Extract the (X, Y) coordinate from the center of the cell holding the provided text.  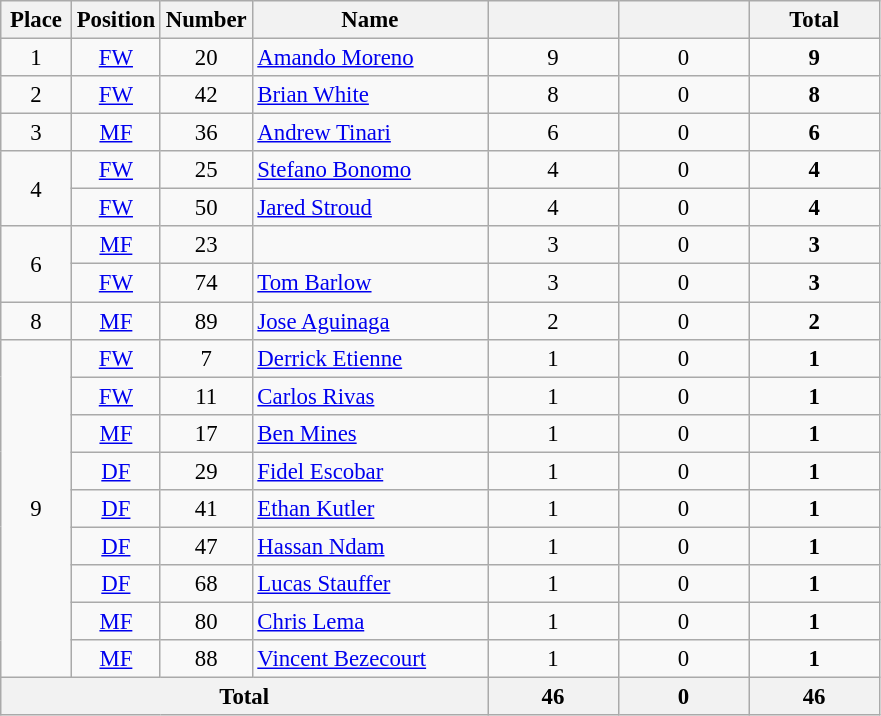
88 (206, 659)
Ethan Kutler (370, 509)
Amando Moreno (370, 58)
Ben Mines (370, 433)
36 (206, 133)
Number (206, 20)
Jose Aguinaga (370, 321)
Derrick Etienne (370, 358)
50 (206, 208)
Stefano Bonomo (370, 170)
7 (206, 358)
89 (206, 321)
Brian White (370, 95)
Vincent Bezecourt (370, 659)
17 (206, 433)
74 (206, 283)
Fidel Escobar (370, 471)
Andrew Tinari (370, 133)
Name (370, 20)
Carlos Rivas (370, 396)
Tom Barlow (370, 283)
Hassan Ndam (370, 546)
80 (206, 621)
Chris Lema (370, 621)
11 (206, 396)
29 (206, 471)
41 (206, 509)
Jared Stroud (370, 208)
47 (206, 546)
Lucas Stauffer (370, 584)
42 (206, 95)
20 (206, 58)
23 (206, 245)
Place (36, 20)
68 (206, 584)
Position (116, 20)
25 (206, 170)
